Detect which cell encompasses the target text, then output its (x, y) center coordinate. 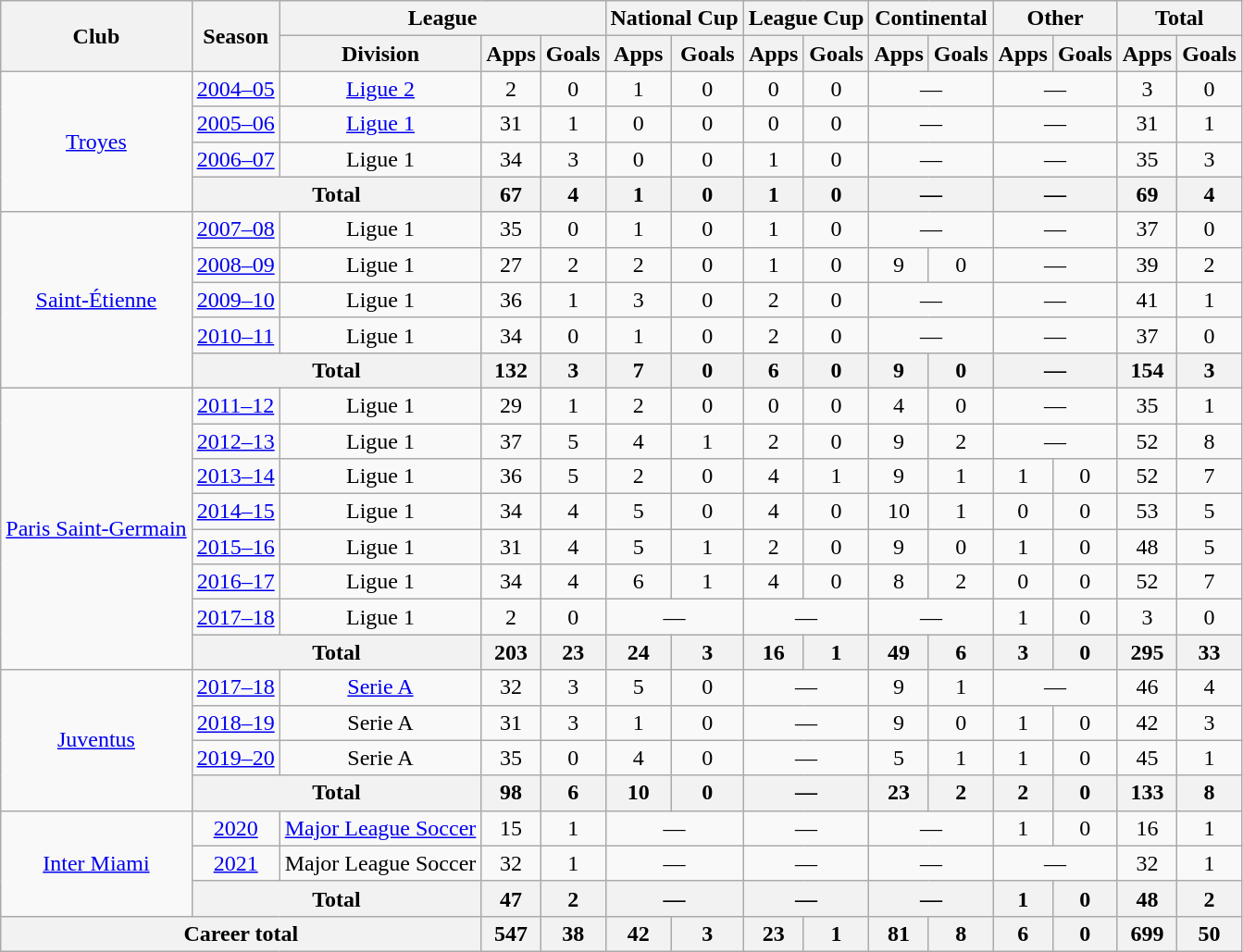
27 (511, 265)
Inter Miami (96, 863)
24 (639, 652)
41 (1147, 300)
154 (1147, 370)
29 (511, 405)
45 (1147, 758)
133 (1147, 793)
National Cup (674, 19)
Saint-Étienne (96, 300)
2018–19 (235, 723)
132 (511, 370)
38 (573, 933)
39 (1147, 265)
2014–15 (235, 512)
69 (1147, 194)
Ligue 2 (380, 89)
Season (235, 36)
2010–11 (235, 335)
2006–07 (235, 159)
46 (1147, 687)
699 (1147, 933)
49 (899, 652)
2009–10 (235, 300)
295 (1147, 652)
2015–16 (235, 547)
Continental (931, 19)
2008–09 (235, 265)
2005–06 (235, 124)
50 (1210, 933)
2019–20 (235, 758)
Career total (241, 933)
203 (511, 652)
Juventus (96, 740)
2007–08 (235, 229)
33 (1210, 652)
81 (899, 933)
547 (511, 933)
2016–17 (235, 582)
2013–14 (235, 476)
47 (511, 898)
2011–12 (235, 405)
Division (380, 54)
2020 (235, 828)
Paris Saint-Germain (96, 528)
53 (1147, 512)
League Cup (806, 19)
2004–05 (235, 89)
League (442, 19)
2012–13 (235, 441)
Troyes (96, 142)
2021 (235, 863)
67 (511, 194)
98 (511, 793)
Other (1055, 19)
15 (511, 828)
Club (96, 36)
